Capture the cell that displays the provided text and extract its (x, y) central coordinate. 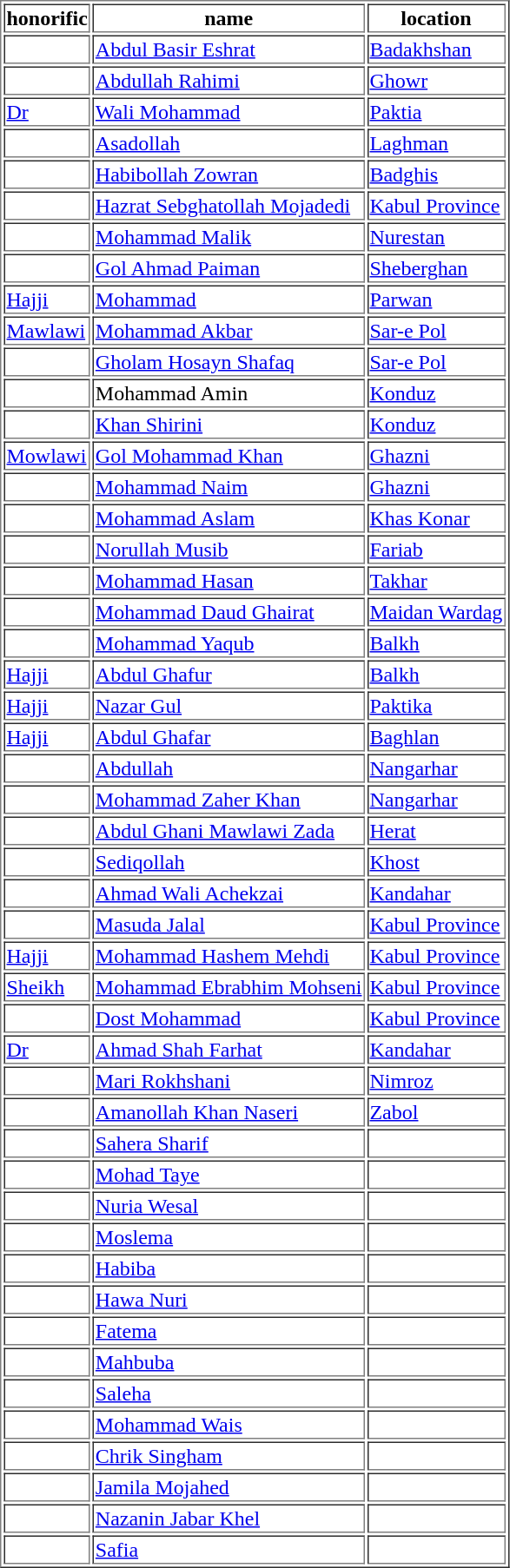
Chrik Singham (229, 1455)
Nimroz (436, 1080)
Mohammad (229, 299)
Sahera Sharif (229, 1143)
Abdul Ghani Mawlawi Zada (229, 830)
Hawa Nuri (229, 1299)
Dost Mohammad (229, 1018)
Mohammad Amin (229, 392)
Gol Ahmad Paiman (229, 267)
Fariab (436, 549)
Sheberghan (436, 267)
Khost (436, 861)
Mari Rokhshani (229, 1080)
Safia (229, 1549)
Ahmad Shah Farhat (229, 1049)
Abdullah (229, 768)
Parwan (436, 299)
Abdullah Rahimi (229, 80)
Zabol (436, 1111)
Paktika (436, 705)
Khan Shirini (229, 424)
Amanollah Khan Naseri (229, 1111)
Moslema (229, 1236)
Mohammad Daud Ghairat (229, 611)
Jamila Mojahed (229, 1486)
Fatema (229, 1330)
Abdul Ghafur (229, 674)
Sheikh (47, 986)
Abdul Basir Eshrat (229, 49)
Paktia (436, 111)
Mohammad Malik (229, 236)
Ahmad Wali Achekzai (229, 893)
Mohammad Akbar (229, 330)
Mohammad Wais (229, 1424)
Abdul Ghafar (229, 736)
Herat (436, 830)
Nurestan (436, 236)
Takhar (436, 580)
name (229, 17)
Mohad Taye (229, 1174)
Sediqollah (229, 861)
honorific (47, 17)
Nazanin Jabar Khel (229, 1518)
Habiba (229, 1268)
Saleha (229, 1393)
Mahbuba (229, 1361)
Mohammad Yaqub (229, 642)
Mawlawi (47, 330)
Mohammad Hashem Mehdi (229, 955)
Khas Konar (436, 517)
Mohammad Aslam (229, 517)
Mohammad Ebrabhim Mohseni (229, 986)
Mohammad Hasan (229, 580)
Ghowr (436, 80)
Badakhshan (436, 49)
Norullah Musib (229, 549)
Baghlan (436, 736)
Laghman (436, 142)
Masuda Jalal (229, 924)
location (436, 17)
Gol Mohammad Khan (229, 455)
Mowlawi (47, 455)
Nuria Wesal (229, 1205)
Maidan Wardag (436, 611)
Badghis (436, 174)
Asadollah (229, 142)
Gholam Hosayn Shafaq (229, 361)
Habibollah Zowran (229, 174)
Hazrat Sebghatollah Mojadedi (229, 205)
Mohammad Zaher Khan (229, 799)
Mohammad Naim (229, 486)
Wali Mohammad (229, 111)
Nazar Gul (229, 705)
